For the text-containing cell, return its midpoint in [X, Y] coordinate format. 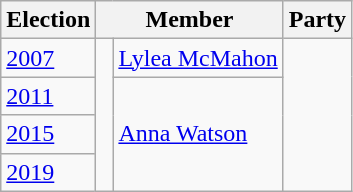
Election [48, 20]
2015 [48, 134]
2011 [48, 96]
Member [190, 20]
Party [317, 20]
Lylea McMahon [198, 58]
2007 [48, 58]
Anna Watson [198, 134]
2019 [48, 172]
